Return [X, Y] of the center of cell containing provided text 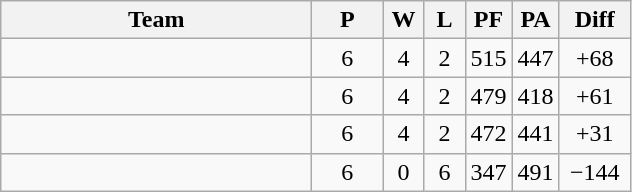
−144 [594, 172]
Team [156, 20]
491 [536, 172]
347 [488, 172]
W [404, 20]
0 [404, 172]
472 [488, 134]
L [444, 20]
PF [488, 20]
447 [536, 58]
P [348, 20]
+31 [594, 134]
+68 [594, 58]
418 [536, 96]
515 [488, 58]
+61 [594, 96]
Diff [594, 20]
479 [488, 96]
PA [536, 20]
441 [536, 134]
